Extract the (x, y) coordinate from the center of the cell holding the provided text.  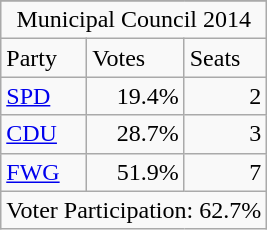
3 (225, 134)
19.4% (136, 96)
Voter Participation: 62.7% (134, 210)
2 (225, 96)
7 (225, 172)
CDU (44, 134)
SPD (44, 96)
51.9% (136, 172)
28.7% (136, 134)
Votes (136, 58)
Seats (225, 58)
FWG (44, 172)
Party (44, 58)
Municipal Council 2014 (134, 20)
